Detect which cell encompasses the target text, then output its [X, Y] center coordinate. 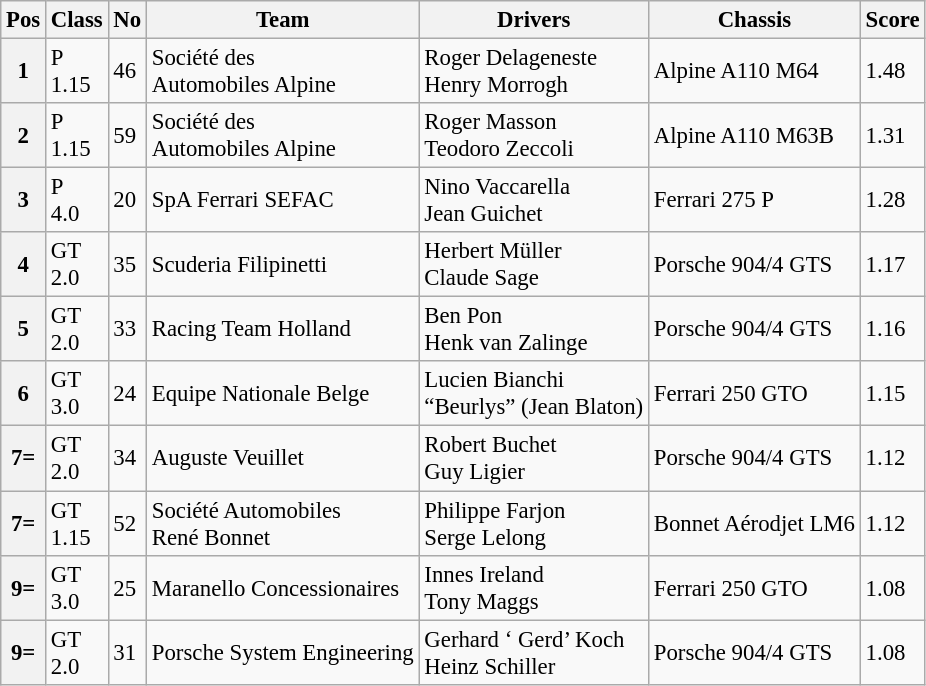
1.17 [892, 264]
Pos [24, 20]
33 [127, 330]
34 [127, 458]
Roger Masson Teodoro Zeccoli [534, 136]
1.31 [892, 136]
Robert Buchet Guy Ligier [534, 458]
Alpine A110 M64 [754, 72]
P4.0 [78, 200]
Score [892, 20]
Nino Vaccarella Jean Guichet [534, 200]
4 [24, 264]
Porsche System Engineering [282, 652]
Team [282, 20]
Bonnet Aérodjet LM6 [754, 524]
1.48 [892, 72]
Gerhard ‘ Gerd’ Koch Heinz Schiller [534, 652]
Innes Ireland Tony Maggs [534, 588]
Chassis [754, 20]
25 [127, 588]
5 [24, 330]
Maranello Concessionaires [282, 588]
Philippe Farjon Serge Lelong [534, 524]
3 [24, 200]
Lucien Bianchi “Beurlys” (Jean Blaton) [534, 394]
Herbert Müller Claude Sage [534, 264]
52 [127, 524]
24 [127, 394]
1 [24, 72]
1.16 [892, 330]
Alpine A110 M63B [754, 136]
59 [127, 136]
Roger Delageneste Henry Morrogh [534, 72]
SpA Ferrari SEFAC [282, 200]
Auguste Veuillet [282, 458]
1.15 [892, 394]
Ferrari 275 P [754, 200]
6 [24, 394]
GT1.15 [78, 524]
Racing Team Holland [282, 330]
Société AutomobilesRené Bonnet [282, 524]
20 [127, 200]
2 [24, 136]
31 [127, 652]
Drivers [534, 20]
Equipe Nationale Belge [282, 394]
Class [78, 20]
No [127, 20]
Ben Pon Henk van Zalinge [534, 330]
46 [127, 72]
Scuderia Filipinetti [282, 264]
1.28 [892, 200]
35 [127, 264]
